For the text-containing cell, return its midpoint in [X, Y] coordinate format. 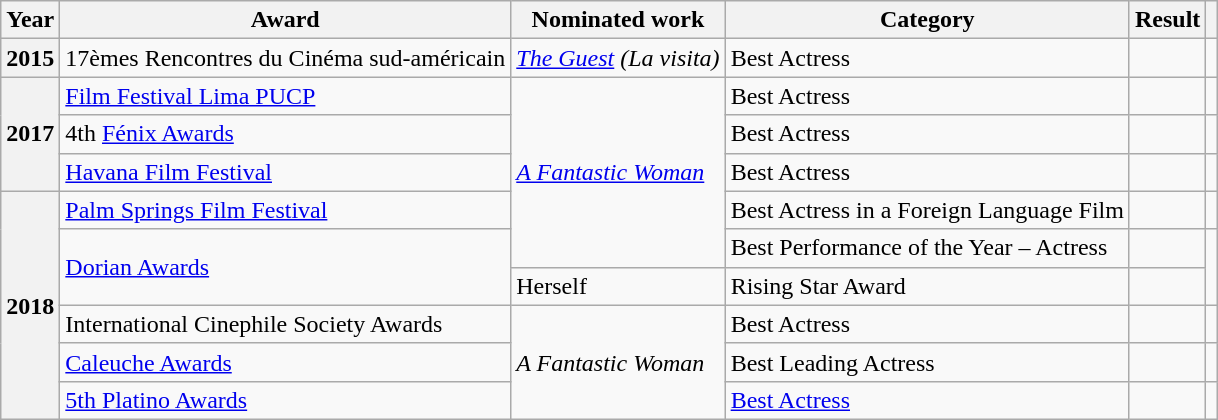
The Guest (La visita) [618, 58]
Film Festival Lima PUCP [286, 96]
2017 [30, 134]
Award [286, 20]
International Cinephile Society Awards [286, 324]
4th Fénix Awards [286, 134]
17èmes Rencontres du Cinéma sud-américain [286, 58]
Best Performance of the Year – Actress [927, 248]
Rising Star Award [927, 286]
Havana Film Festival [286, 172]
Best Actress in a Foreign Language Film [927, 210]
Dorian Awards [286, 267]
Category [927, 20]
Nominated work [618, 20]
Best Leading Actress [927, 362]
Result [1167, 20]
Herself [618, 286]
Caleuche Awards [286, 362]
Palm Springs Film Festival [286, 210]
2015 [30, 58]
5th Platino Awards [286, 400]
2018 [30, 305]
Year [30, 20]
